For the text-containing cell, return its midpoint in (X, Y) coordinate format. 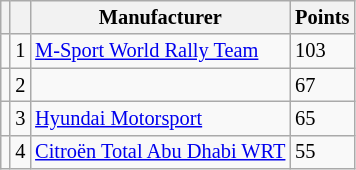
Citroën Total Abu Dhabi WRT (160, 152)
3 (20, 118)
103 (322, 51)
4 (20, 152)
M-Sport World Rally Team (160, 51)
Points (322, 17)
1 (20, 51)
55 (322, 152)
67 (322, 85)
2 (20, 85)
Hyundai Motorsport (160, 118)
65 (322, 118)
Manufacturer (160, 17)
